Determine the [x, y] coordinate at the center of the cell enclosing the given text.  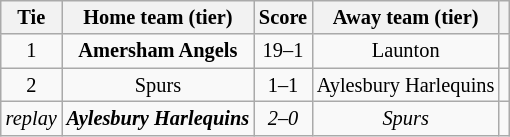
19–1 [283, 51]
Amersham Angels [158, 51]
Away team (tier) [406, 17]
Score [283, 17]
Home team (tier) [158, 17]
Tie [32, 17]
1 [32, 51]
2 [32, 85]
1–1 [283, 85]
Launton [406, 51]
2–0 [283, 118]
replay [32, 118]
